Find where the given text appears and provide that cell's center as (X, Y) coordinate. 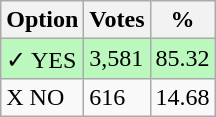
✓ YES (42, 59)
% (182, 20)
X NO (42, 97)
616 (117, 97)
Option (42, 20)
14.68 (182, 97)
85.32 (182, 59)
3,581 (117, 59)
Votes (117, 20)
